Extract the [X, Y] coordinate from the center of the cell holding the provided text.  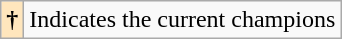
Indicates the current champions [182, 20]
† [12, 20]
